From the cell containing the given text, extract its center point as (X, Y) coordinate. 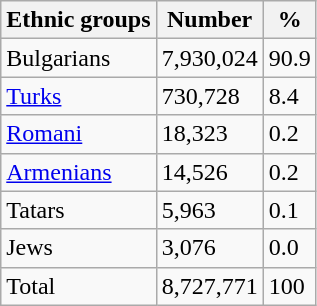
% (290, 20)
Ethnic groups (78, 20)
Romani (78, 134)
3,076 (210, 248)
7,930,024 (210, 58)
14,526 (210, 172)
0.0 (290, 248)
Tatars (78, 210)
90.9 (290, 58)
18,323 (210, 134)
5,963 (210, 210)
100 (290, 286)
Total (78, 286)
0.1 (290, 210)
730,728 (210, 96)
Jews (78, 248)
Number (210, 20)
Armenians (78, 172)
8.4 (290, 96)
8,727,771 (210, 286)
Bulgarians (78, 58)
Turks (78, 96)
